Provide the [X, Y] coordinate of the cell's center where the given text is located.  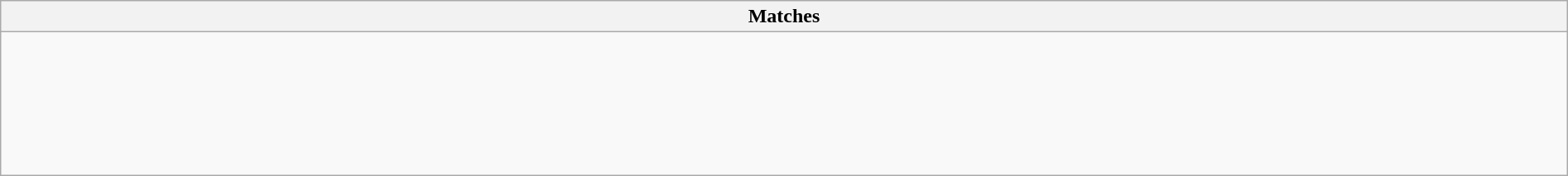
Matches [784, 17]
